Find where the given text appears and provide that cell's center as (x, y) coordinate. 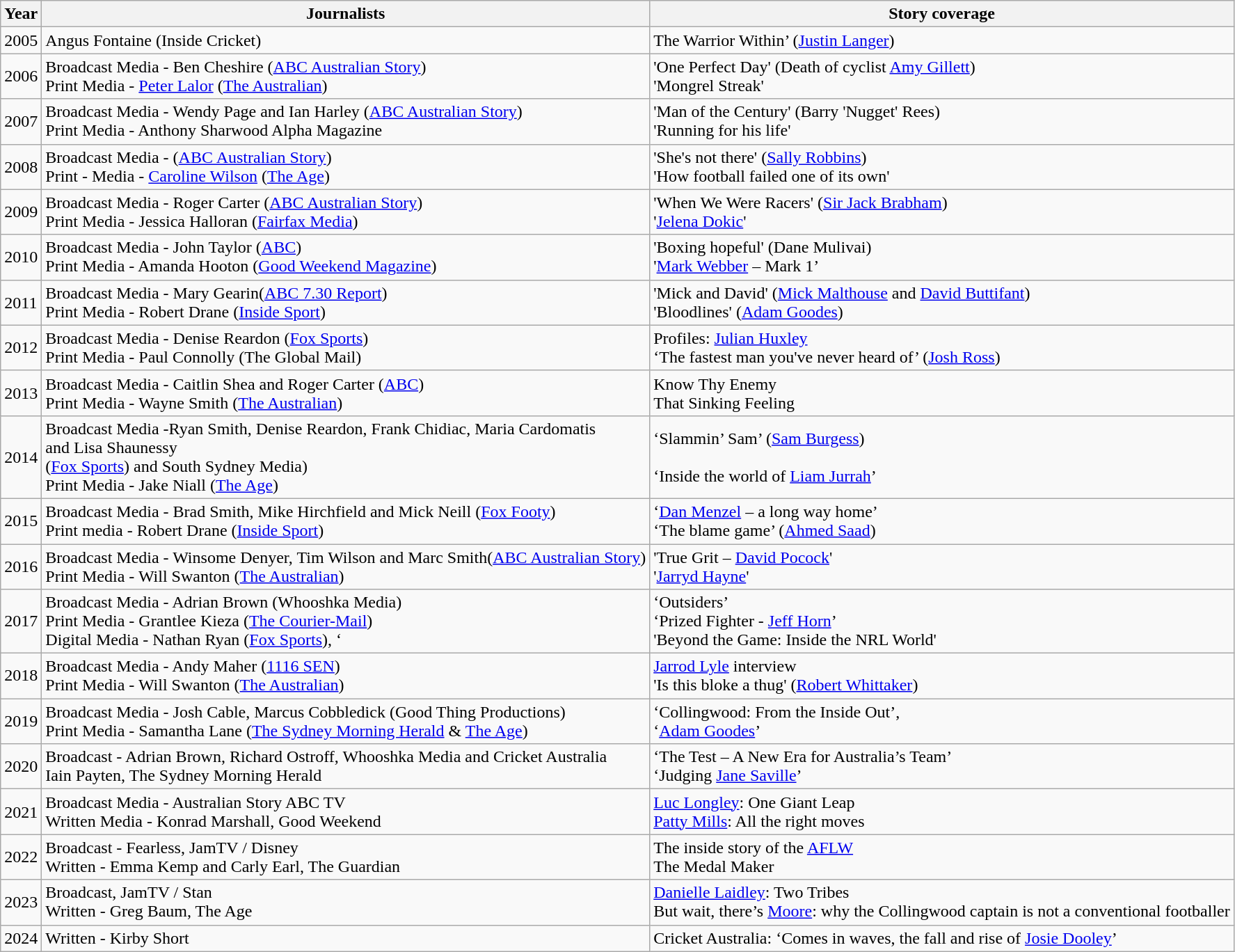
2016 (21, 566)
'Mick and David' (Mick Malthouse and David Buttifant) 'Bloodlines' (Adam Goodes) (942, 302)
Jarrod Lyle interview 'Is this bloke a thug' (Robert Whittaker) (942, 676)
Broadcast - Adrian Brown, Richard Ostroff, Whooshka Media and Cricket Australia Iain Payten, The Sydney Morning Herald (346, 767)
'True Grit – David Pocock' 'Jarryd Hayne' (942, 566)
2009 (21, 212)
Broadcast Media - Caitlin Shea and Roger Carter (ABC) Print Media - Wayne Smith (The Australian) (346, 392)
Broadcast Media - Adrian Brown (Whooshka Media) Print Media - Grantlee Kieza (The Courier-Mail) Digital Media - Nathan Ryan (Fox Sports), ‘ (346, 621)
‘Dan Menzel – a long way home’ ‘The blame game’ (Ahmed Saad) (942, 521)
'Man of the Century' (Barry 'Nugget' Rees) 'Running for his life' (942, 121)
Broadcast Media - Australian Story ABC TV Written Media - Konrad Marshall, Good Weekend (346, 811)
Angus Fontaine (Inside Cricket) (346, 40)
Broadcast Media - Andy Maher (1116 SEN) Print Media - Will Swanton (The Australian) (346, 676)
Journalists (346, 14)
Know Thy Enemy That Sinking Feeling (942, 392)
Broadcast, JamTV / Stan Written - Greg Baum, The Age (346, 902)
Broadcast Media - Wendy Page and Ian Harley (ABC Australian Story) Print Media - Anthony Sharwood Alpha Magazine (346, 121)
Broadcast Media - John Taylor (ABC) Print Media - Amanda Hooton (Good Weekend Magazine) (346, 257)
‘Collingwood: From the Inside Out’, ‘Adam Goodes’ (942, 721)
Broadcast - Fearless, JamTV / Disney Written - Emma Kemp and Carly Earl, The Guardian (346, 857)
Story coverage (942, 14)
2005 (21, 40)
2023 (21, 902)
Broadcast Media - Brad Smith, Mike Hirchfield and Mick Neill (Fox Footy) Print media - Robert Drane (Inside Sport) (346, 521)
‘Outsiders’ ‘Prized Fighter - Jeff Horn’ 'Beyond the Game: Inside the NRL World' (942, 621)
Danielle Laidley: Two Tribes But wait, there’s Moore: why the Collingwood captain is not a conventional footballer (942, 902)
2008 (21, 167)
2006 (21, 77)
2022 (21, 857)
Broadcast Media - Josh Cable, Marcus Cobbledick (Good Thing Productions) Print Media - Samantha Lane (The Sydney Morning Herald & The Age) (346, 721)
Broadcast Media - (ABC Australian Story) Print - Media - Caroline Wilson (The Age) (346, 167)
2020 (21, 767)
2011 (21, 302)
2015 (21, 521)
2010 (21, 257)
‘Slammin’ Sam’ (Sam Burgess) ‘Inside the world of Liam Jurrah’ (942, 457)
Broadcast Media - Denise Reardon (Fox Sports) Print Media - Paul Connolly (The Global Mail) (346, 348)
2019 (21, 721)
‘The Test – A New Era for Australia’s Team’ ‘Judging Jane Saville’ (942, 767)
Broadcast Media - Roger Carter (ABC Australian Story) Print Media - Jessica Halloran (Fairfax Media) (346, 212)
'Boxing hopeful' (Dane Mulivai) 'Mark Webber – Mark 1’ (942, 257)
2013 (21, 392)
2014 (21, 457)
Year (21, 14)
2024 (21, 938)
Cricket Australia: ‘Comes in waves, the fall and rise of Josie Dooley’ (942, 938)
'She's not there' (Sally Robbins) 'How football failed one of its own' (942, 167)
Broadcast Media - Winsome Denyer, Tim Wilson and Marc Smith(ABC Australian Story) Print Media - Will Swanton (The Australian) (346, 566)
2012 (21, 348)
Luc Longley: One Giant Leap Patty Mills: All the right moves (942, 811)
Broadcast Media - Mary Gearin(ABC 7.30 Report) Print Media - Robert Drane (Inside Sport) (346, 302)
Written - Kirby Short (346, 938)
'One Perfect Day' (Death of cyclist Amy Gillett) 'Mongrel Streak' (942, 77)
2017 (21, 621)
2018 (21, 676)
'When We Were Racers' (Sir Jack Brabham) 'Jelena Dokic' (942, 212)
2007 (21, 121)
The Warrior Within’ (Justin Langer) (942, 40)
2021 (21, 811)
The inside story of the AFLW The Medal Maker (942, 857)
Profiles: Julian Huxley ‘The fastest man you've never heard of’ (Josh Ross) (942, 348)
Broadcast Media - Ben Cheshire (ABC Australian Story) Print Media - Peter Lalor (The Australian) (346, 77)
